Capture the cell that displays the provided text and extract its [x, y] central coordinate. 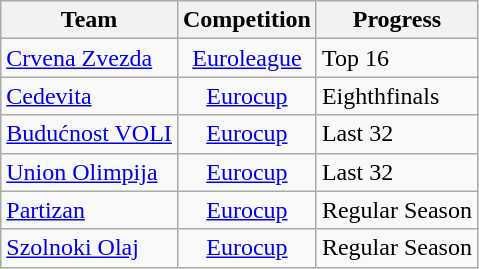
Partizan [90, 210]
Cedevita [90, 96]
Szolnoki Olaj [90, 248]
Top 16 [396, 58]
Progress [396, 20]
Budućnost VOLI [90, 134]
Competition [246, 20]
Team [90, 20]
Crvena Zvezda [90, 58]
Euroleague [246, 58]
Union Olimpija [90, 172]
Eighthfinals [396, 96]
